Return [X, Y] of the center of cell containing provided text 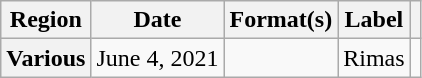
Rimas [374, 58]
Format(s) [281, 20]
Region [46, 20]
Label [374, 20]
June 4, 2021 [158, 58]
Various [46, 58]
Date [158, 20]
